For the text-containing cell, return its midpoint in (x, y) coordinate format. 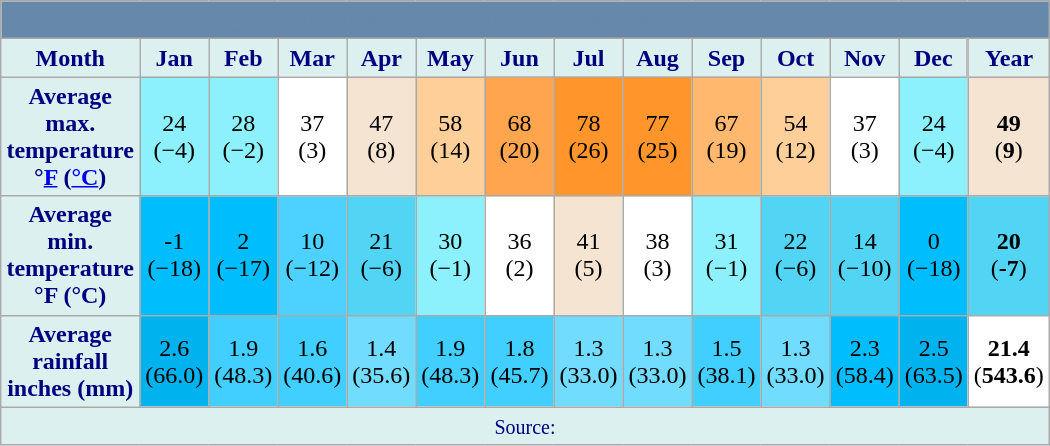
20(-7) (1008, 256)
Sep (726, 58)
Month (70, 58)
Oct (796, 58)
1.6(40.6) (312, 361)
Feb (244, 58)
28(−2) (244, 136)
Source: (525, 426)
2.3(58.4) (864, 361)
0(−18) (934, 256)
30(−1) (450, 256)
1.5(38.1) (726, 361)
78(26) (588, 136)
Year (1008, 58)
Dec (934, 58)
1.4(35.6) (382, 361)
21(−6) (382, 256)
14(−10) (864, 256)
54(12) (796, 136)
May (450, 58)
Jan (174, 58)
21.4(543.6) (1008, 361)
47(8) (382, 136)
Average maximum and minimum temperatures, and average rainfall. (525, 20)
Jun (520, 58)
2.5(63.5) (934, 361)
67(19) (726, 136)
77(25) (658, 136)
Jul (588, 58)
38(3) (658, 256)
2.6(66.0) (174, 361)
Average max. temperature °F (°C) (70, 136)
2(−17) (244, 256)
31(−1) (726, 256)
10(−12) (312, 256)
Average min. temperature°F (°C) (70, 256)
Average rainfallinches (mm) (70, 361)
-1(−18) (174, 256)
36(2) (520, 256)
41(5) (588, 256)
Mar (312, 58)
22(−6) (796, 256)
1.8(45.7) (520, 361)
Aug (658, 58)
68(20) (520, 136)
Nov (864, 58)
58(14) (450, 136)
49(9) (1008, 136)
Apr (382, 58)
